Pinpoint the cell where the given text exists, returning its [X, Y] midpoint coordinate. 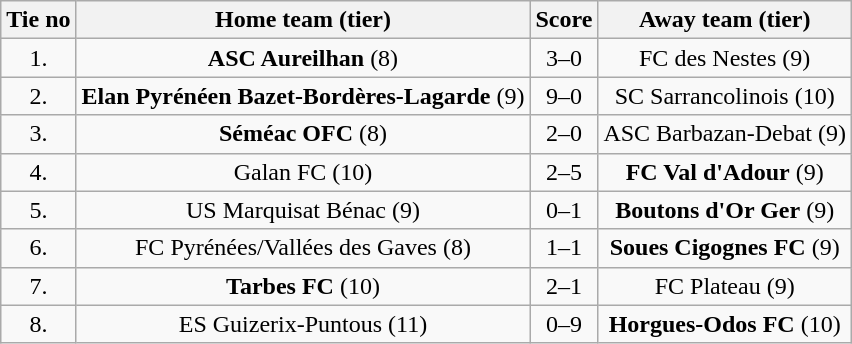
9–0 [564, 96]
FC Val d'Adour (9) [725, 172]
Boutons d'Or Ger (9) [725, 210]
8. [38, 324]
Tie no [38, 20]
FC Pyrénées/Vallées des Gaves (8) [303, 248]
2–0 [564, 134]
Away team (tier) [725, 20]
Score [564, 20]
3–0 [564, 58]
ES Guizerix-Puntous (11) [303, 324]
2. [38, 96]
3. [38, 134]
6. [38, 248]
FC des Nestes (9) [725, 58]
Horgues-Odos FC (10) [725, 324]
4. [38, 172]
Soues Cigognes FC (9) [725, 248]
ASC Aureilhan (8) [303, 58]
Home team (tier) [303, 20]
1. [38, 58]
SC Sarrancolinois (10) [725, 96]
US Marquisat Bénac (9) [303, 210]
Séméac OFC (8) [303, 134]
FC Plateau (9) [725, 286]
0–1 [564, 210]
ASC Barbazan-Debat (9) [725, 134]
7. [38, 286]
5. [38, 210]
1–1 [564, 248]
Galan FC (10) [303, 172]
0–9 [564, 324]
2–5 [564, 172]
Elan Pyrénéen Bazet-Bordères-Lagarde (9) [303, 96]
2–1 [564, 286]
Tarbes FC (10) [303, 286]
